Identify which cell holds the provided text, then report its (X, Y) central coordinate. 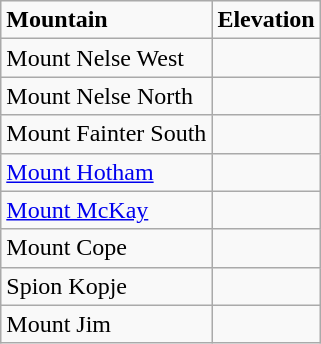
Mount Cope (106, 248)
Mount Hotham (106, 172)
Mountain (106, 20)
Elevation (266, 20)
Mount Fainter South (106, 134)
Mount Nelse West (106, 58)
Mount Jim (106, 324)
Spion Kopje (106, 286)
Mount Nelse North (106, 96)
Mount McKay (106, 210)
